Provide the [X, Y] coordinate of the cell's center where the given text is located.  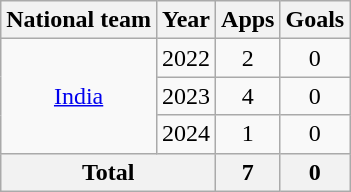
1 [248, 134]
2023 [186, 96]
National team [79, 20]
Year [186, 20]
2024 [186, 134]
Total [108, 172]
4 [248, 96]
Apps [248, 20]
7 [248, 172]
2022 [186, 58]
India [79, 96]
2 [248, 58]
Goals [315, 20]
